Search for the cell housing the specified text and yield its [x, y] center coordinate. 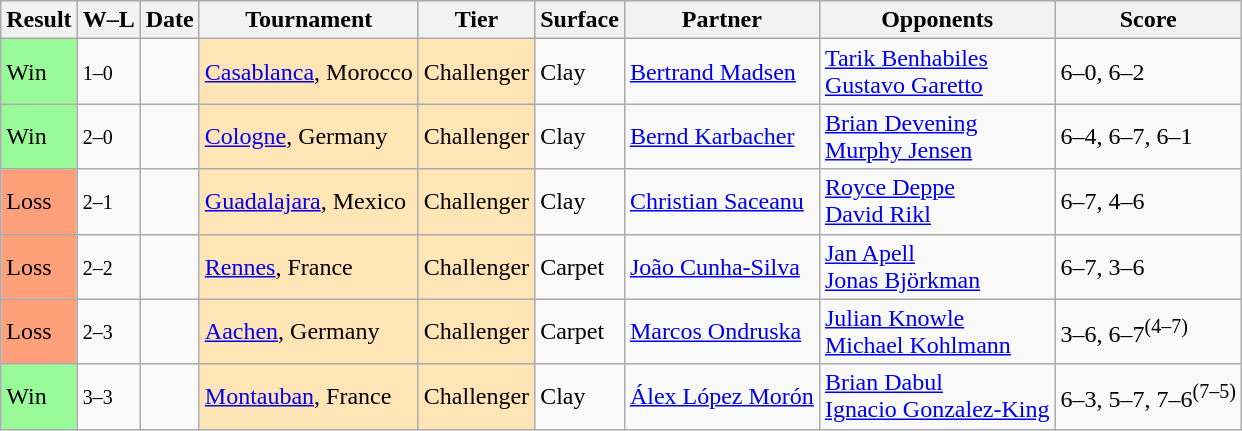
W–L [108, 20]
Result [39, 20]
Brian Dabul Ignacio Gonzalez-King [937, 396]
6–4, 6–7, 6–1 [1148, 136]
Bernd Karbacher [722, 136]
Marcos Ondruska [722, 332]
Tier [476, 20]
Montauban, France [308, 396]
Casablanca, Morocco [308, 72]
Cologne, Germany [308, 136]
Score [1148, 20]
Opponents [937, 20]
2–0 [108, 136]
6–7, 4–6 [1148, 202]
Tournament [308, 20]
2–2 [108, 266]
Julian Knowle Michael Kohlmann [937, 332]
Álex López Morón [722, 396]
João Cunha-Silva [722, 266]
Guadalajara, Mexico [308, 202]
Surface [580, 20]
3–3 [108, 396]
Partner [722, 20]
2–1 [108, 202]
Bertrand Madsen [722, 72]
Aachen, Germany [308, 332]
Rennes, France [308, 266]
6–3, 5–7, 7–6(7–5) [1148, 396]
Date [170, 20]
Brian Devening Murphy Jensen [937, 136]
3–6, 6–7(4–7) [1148, 332]
Christian Saceanu [722, 202]
6–7, 3–6 [1148, 266]
6–0, 6–2 [1148, 72]
Jan Apell Jonas Björkman [937, 266]
Tarik Benhabiles Gustavo Garetto [937, 72]
1–0 [108, 72]
2–3 [108, 332]
Royce Deppe David Rikl [937, 202]
